Identify which cell holds the provided text, then report its [X, Y] central coordinate. 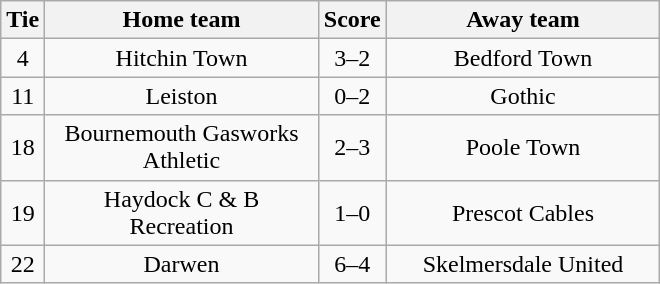
0–2 [352, 96]
19 [23, 212]
1–0 [352, 212]
18 [23, 148]
Away team [523, 20]
Leiston [182, 96]
Bournemouth Gasworks Athletic [182, 148]
3–2 [352, 58]
2–3 [352, 148]
Gothic [523, 96]
4 [23, 58]
Home team [182, 20]
Prescot Cables [523, 212]
11 [23, 96]
Score [352, 20]
Poole Town [523, 148]
Darwen [182, 264]
Hitchin Town [182, 58]
Haydock C & B Recreation [182, 212]
22 [23, 264]
Skelmersdale United [523, 264]
6–4 [352, 264]
Tie [23, 20]
Bedford Town [523, 58]
